For the text-containing cell, return its midpoint in [x, y] coordinate format. 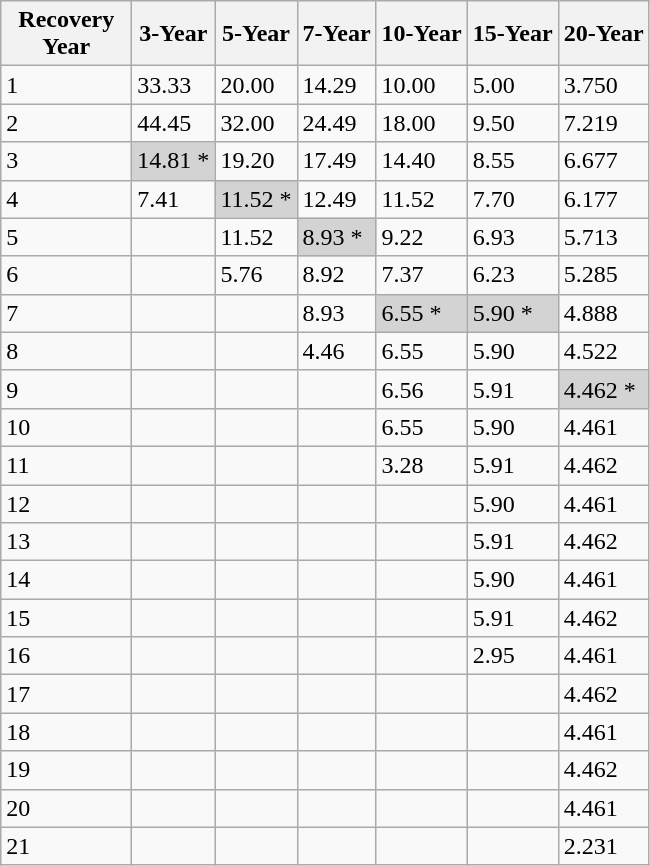
3 [66, 161]
3-Year [174, 34]
8.55 [512, 161]
6.55 * [422, 313]
4.888 [604, 313]
18.00 [422, 123]
6.23 [512, 275]
17.49 [336, 161]
11 [66, 465]
2.95 [512, 656]
7.70 [512, 199]
4 [66, 199]
9.50 [512, 123]
5.00 [512, 85]
14.81 * [174, 161]
17 [66, 694]
15-Year [512, 34]
20 [66, 808]
6.56 [422, 389]
2 [66, 123]
10 [66, 427]
5-Year [256, 34]
5.76 [256, 275]
3.28 [422, 465]
5 [66, 237]
20.00 [256, 85]
9 [66, 389]
8.93 * [336, 237]
14.40 [422, 161]
5.285 [604, 275]
21 [66, 846]
44.45 [174, 123]
18 [66, 732]
6 [66, 275]
11.52 * [256, 199]
15 [66, 618]
19.20 [256, 161]
12.49 [336, 199]
4.462 * [604, 389]
10-Year [422, 34]
7 [66, 313]
13 [66, 542]
4.46 [336, 351]
1 [66, 85]
10.00 [422, 85]
3.750 [604, 85]
8.93 [336, 313]
6.677 [604, 161]
8.92 [336, 275]
33.33 [174, 85]
7-Year [336, 34]
5.90 * [512, 313]
7.37 [422, 275]
14 [66, 580]
8 [66, 351]
24.49 [336, 123]
19 [66, 770]
7.219 [604, 123]
6.177 [604, 199]
32.00 [256, 123]
2.231 [604, 846]
6.93 [512, 237]
5.713 [604, 237]
7.41 [174, 199]
4.522 [604, 351]
9.22 [422, 237]
20-Year [604, 34]
12 [66, 503]
14.29 [336, 85]
Recovery Year [66, 34]
16 [66, 656]
